Detect which cell encompasses the target text, then output its [x, y] center coordinate. 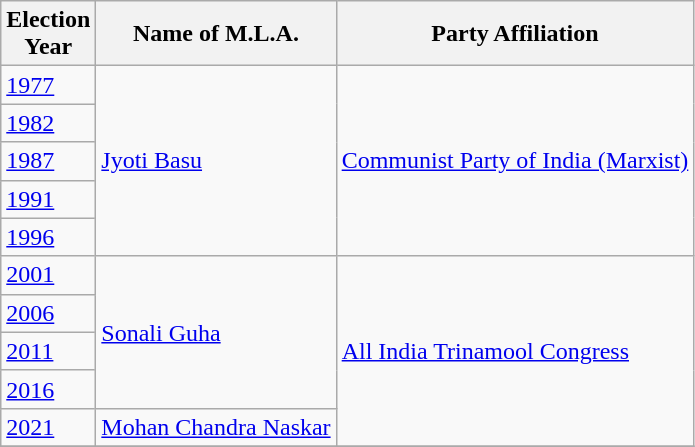
2021 [48, 427]
Name of M.L.A. [216, 34]
Mohan Chandra Naskar [216, 427]
1977 [48, 85]
2011 [48, 351]
1982 [48, 123]
Jyoti Basu [216, 161]
Communist Party of India (Marxist) [515, 161]
1996 [48, 237]
1991 [48, 199]
2016 [48, 389]
2001 [48, 275]
1987 [48, 161]
Election Year [48, 34]
Sonali Guha [216, 332]
Party Affiliation [515, 34]
All India Trinamool Congress [515, 351]
2006 [48, 313]
